Identify which cell holds the provided text, then report its (x, y) central coordinate. 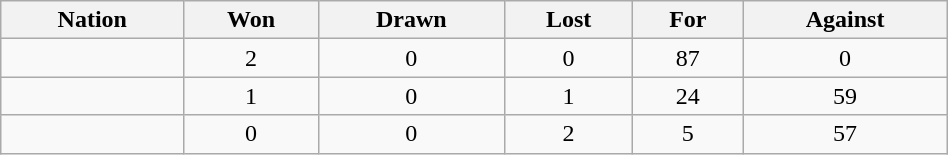
5 (688, 134)
Nation (92, 20)
Drawn (411, 20)
87 (688, 58)
Against (845, 20)
Won (252, 20)
For (688, 20)
59 (845, 96)
Lost (568, 20)
24 (688, 96)
57 (845, 134)
